Extract the (x, y) coordinate from the center of the cell holding the provided text.  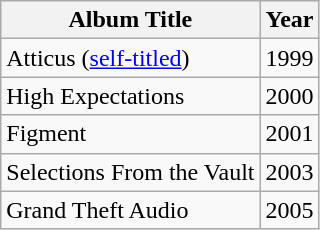
Atticus (self-titled) (130, 58)
High Expectations (130, 96)
2000 (290, 96)
Figment (130, 134)
2003 (290, 172)
1999 (290, 58)
Selections From the Vault (130, 172)
Album Title (130, 20)
Grand Theft Audio (130, 210)
Year (290, 20)
2005 (290, 210)
2001 (290, 134)
